Detect which cell encompasses the target text, then output its (X, Y) center coordinate. 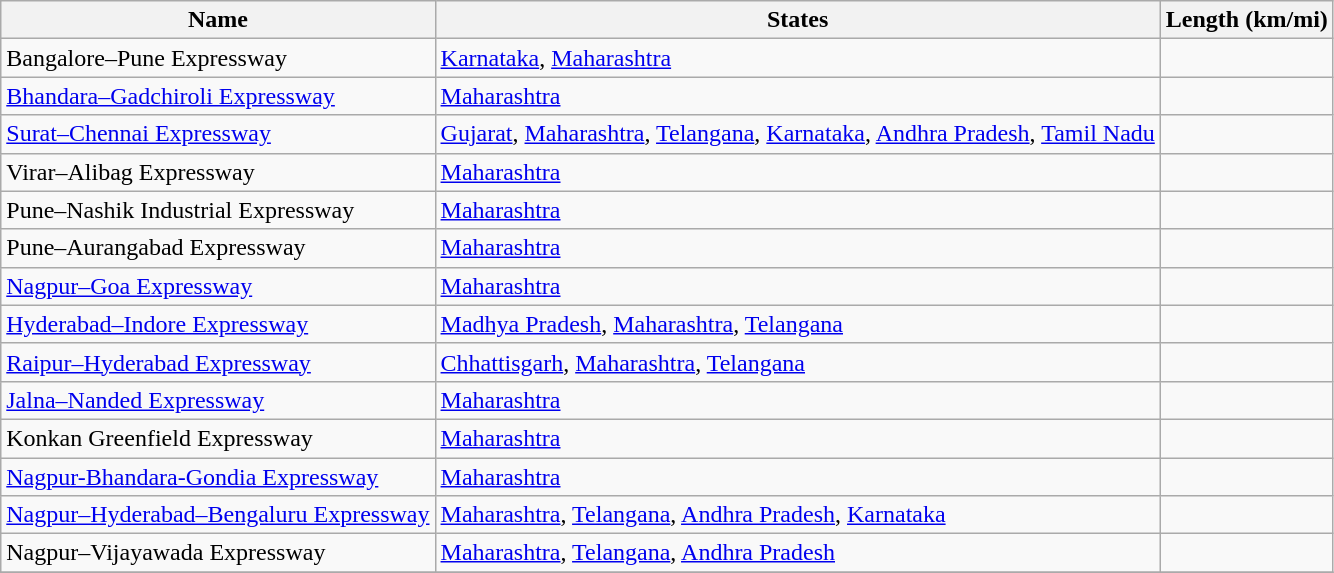
Maharashtra, Telangana, Andhra Pradesh (798, 553)
Pune–Nashik Industrial Expressway (218, 210)
Hyderabad–Indore Expressway (218, 324)
Pune–Aurangabad Expressway (218, 248)
Konkan Greenfield Expressway (218, 438)
Madhya Pradesh, Maharashtra, Telangana (798, 324)
Nagpur–Goa Expressway (218, 286)
Nagpur-Bhandara-Gondia Expressway (218, 477)
Surat–Chennai Expressway (218, 134)
Raipur–Hyderabad Expressway (218, 362)
Jalna–Nanded Expressway (218, 400)
Chhattisgarh, Maharashtra, Telangana (798, 362)
Bhandara–Gadchiroli Expressway (218, 96)
Nagpur–Hyderabad–Bengaluru Expressway (218, 515)
Name (218, 20)
Virar–Alibag Expressway (218, 172)
Maharashtra, Telangana, Andhra Pradesh, Karnataka (798, 515)
States (798, 20)
Karnataka, Maharashtra (798, 58)
Bangalore–Pune Expressway (218, 58)
Length (km/mi) (1246, 20)
Gujarat, Maharashtra, Telangana, Karnataka, Andhra Pradesh, Tamil Nadu (798, 134)
Nagpur–Vijayawada Expressway (218, 553)
